Output the (X, Y) coordinate of the center of the cell containing the given text.  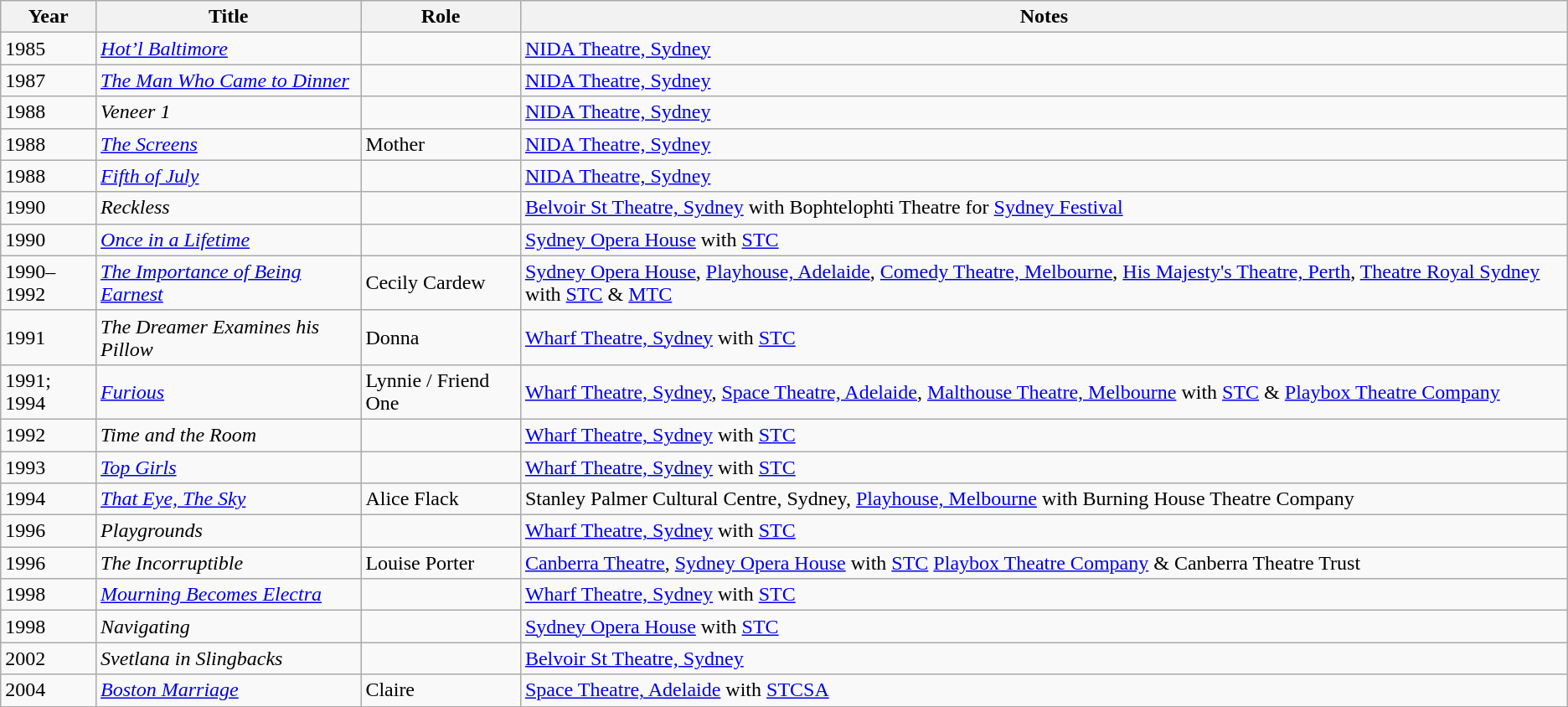
Claire (441, 690)
1992 (49, 435)
Belvoir St Theatre, Sydney (1044, 658)
Playgrounds (229, 531)
Sydney Opera House, Playhouse, Adelaide, Comedy Theatre, Melbourne, His Majesty's Theatre, Perth, Theatre Royal Sydney with STC & MTC (1044, 283)
Alice Flack (441, 499)
Lynnie / Friend One (441, 392)
Furious (229, 392)
1991 (49, 337)
Belvoir St Theatre, Sydney with Bophtelophti Theatre for Sydney Festival (1044, 208)
Navigating (229, 627)
1991; 1994 (49, 392)
The Screens (229, 144)
Once in a Lifetime (229, 240)
Louise Porter (441, 563)
1994 (49, 499)
The Dreamer Examines his Pillow (229, 337)
Reckless (229, 208)
Notes (1044, 17)
Hot’l Baltimore (229, 49)
2002 (49, 658)
1987 (49, 80)
Canberra Theatre, Sydney Opera House with STC Playbox Theatre Company & Canberra Theatre Trust (1044, 563)
Cecily Cardew (441, 283)
That Eye, The Sky (229, 499)
Role (441, 17)
Year (49, 17)
1985 (49, 49)
The Incorruptible (229, 563)
1993 (49, 467)
Wharf Theatre, Sydney, Space Theatre, Adelaide, Malthouse Theatre, Melbourne with STC & Playbox Theatre Company (1044, 392)
1990–1992 (49, 283)
Svetlana in Slingbacks (229, 658)
Boston Marriage (229, 690)
Stanley Palmer Cultural Centre, Sydney, Playhouse, Melbourne with Burning House Theatre Company (1044, 499)
Mourning Becomes Electra (229, 595)
Title (229, 17)
The Man Who Came to Dinner (229, 80)
2004 (49, 690)
Fifth of July (229, 176)
Top Girls (229, 467)
Veneer 1 (229, 112)
Donna (441, 337)
Time and the Room (229, 435)
Mother (441, 144)
Space Theatre, Adelaide with STCSA (1044, 690)
The Importance of Being Earnest (229, 283)
